Locate the cell with the specified text and output its (X, Y) center coordinate. 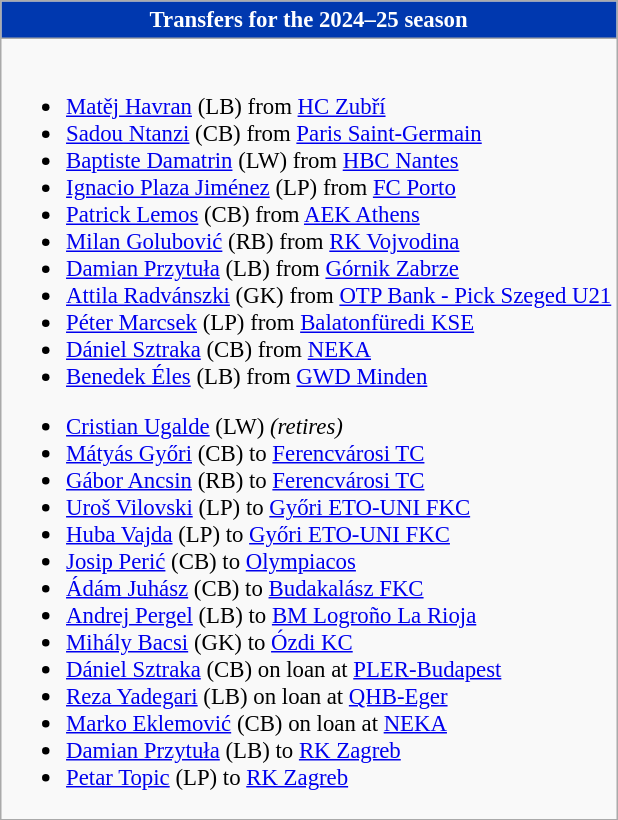
Transfers for the 2024–25 season (309, 20)
